Pinpoint the cell where the given text exists, returning its [X, Y] midpoint coordinate. 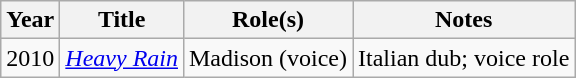
Heavy Rain [122, 58]
Notes [464, 20]
2010 [30, 58]
Italian dub; voice role [464, 58]
Role(s) [268, 20]
Year [30, 20]
Title [122, 20]
Madison (voice) [268, 58]
